Extract the (x, y) coordinate from the center of the cell holding the provided text.  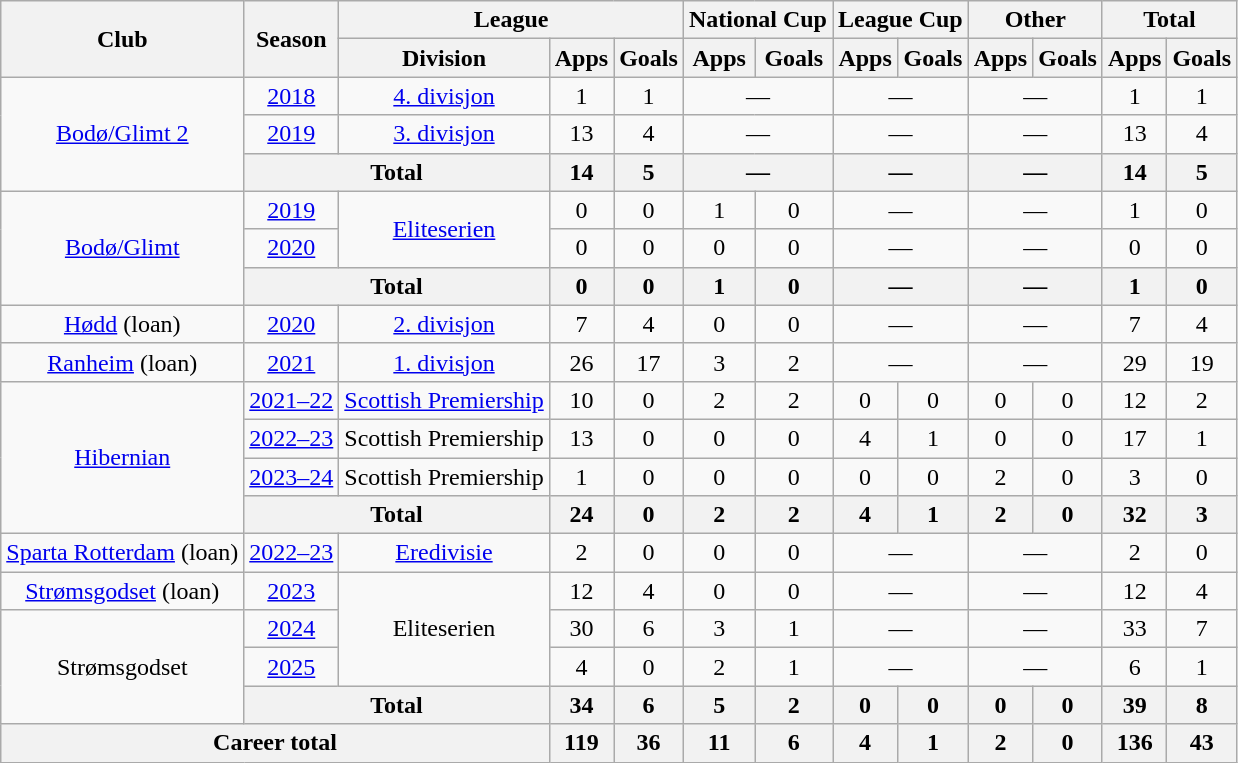
Hødd (loan) (122, 324)
2. divisjon (444, 324)
39 (1134, 705)
2021 (292, 362)
119 (581, 743)
11 (719, 743)
Eredivisie (444, 553)
10 (581, 400)
8 (1202, 705)
1. divisjon (444, 362)
Career total (275, 743)
Division (444, 58)
Season (292, 39)
30 (581, 629)
2023–24 (292, 477)
Strømsgodset (122, 667)
34 (581, 705)
24 (581, 515)
League (512, 20)
33 (1134, 629)
29 (1134, 362)
2018 (292, 96)
Ranheim (loan) (122, 362)
Bodø/Glimt 2 (122, 134)
4. divisjon (444, 96)
Hibernian (122, 457)
Bodø/Glimt (122, 248)
Sparta Rotterdam (loan) (122, 553)
Club (122, 39)
League Cup (900, 20)
136 (1134, 743)
43 (1202, 743)
2023 (292, 591)
Other (1035, 20)
National Cup (758, 20)
26 (581, 362)
2025 (292, 667)
Strømsgodset (loan) (122, 591)
3. divisjon (444, 134)
32 (1134, 515)
36 (649, 743)
2024 (292, 629)
2021–22 (292, 400)
19 (1202, 362)
